Scan for the cell matching the given text and deliver its [x, y] coordinate at center. 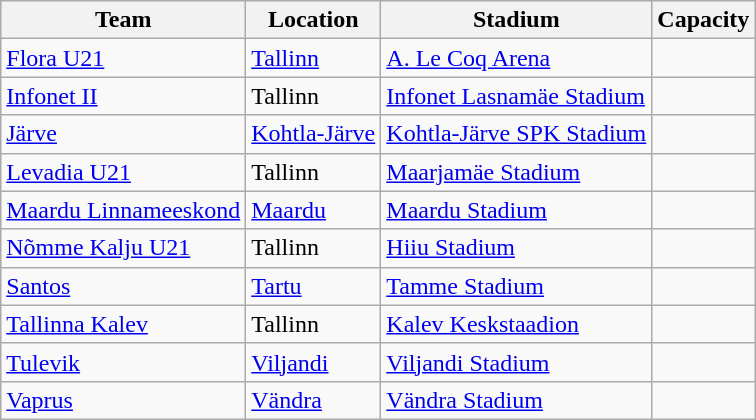
Maardu Stadium [516, 210]
Infonet II [124, 96]
Maarjamäe Stadium [516, 172]
A. Le Coq Arena [516, 58]
Vaprus [124, 400]
Viljandi [314, 362]
Järve [124, 134]
Stadium [516, 20]
Santos [124, 286]
Kohtla-Järve [314, 134]
Tartu [314, 286]
Location [314, 20]
Hiiu Stadium [516, 248]
Kalev Keskstaadion [516, 324]
Levadia U21 [124, 172]
Capacity [704, 20]
Team [124, 20]
Tulevik [124, 362]
Maardu Linnameeskond [124, 210]
Vändra Stadium [516, 400]
Vändra [314, 400]
Viljandi Stadium [516, 362]
Maardu [314, 210]
Nõmme Kalju U21 [124, 248]
Flora U21 [124, 58]
Tamme Stadium [516, 286]
Kohtla-Järve SPK Stadium [516, 134]
Infonet Lasnamäe Stadium [516, 96]
Tallinna Kalev [124, 324]
